Determine the [X, Y] coordinate at the center of the cell enclosing the given text.  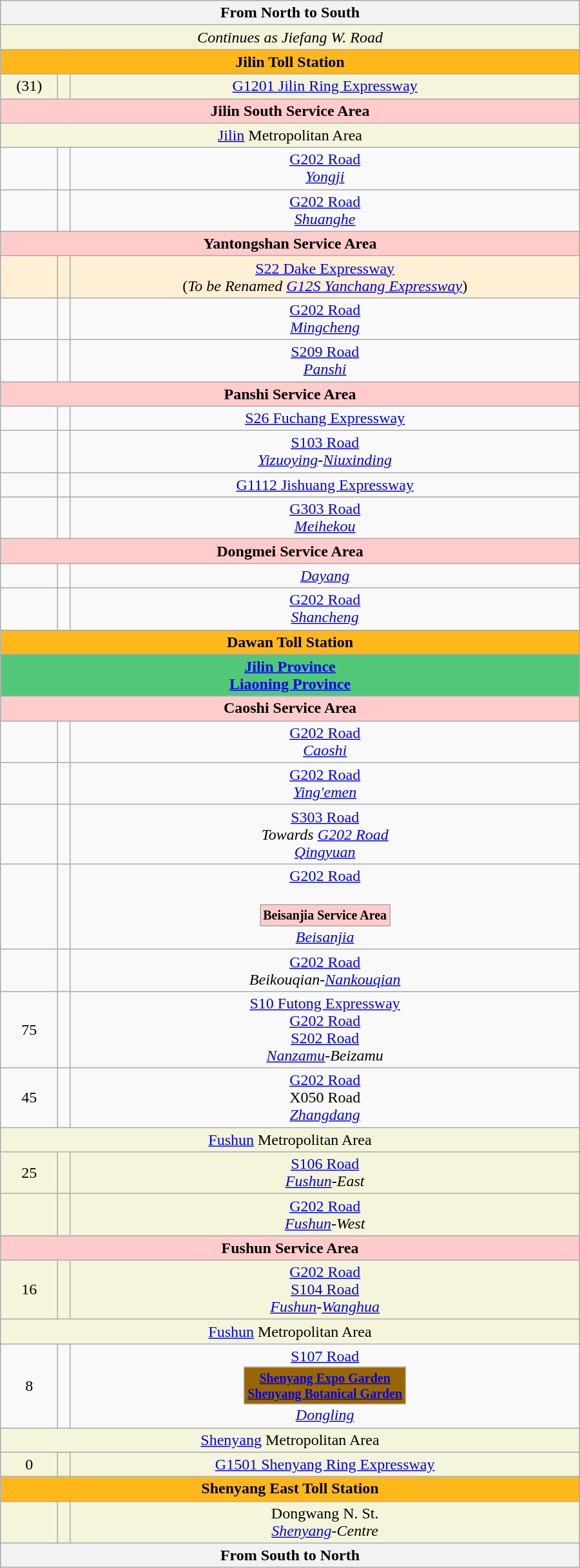
Dongmei Service Area [290, 551]
G202 Road X050 RoadZhangdang [325, 1098]
Fushun Service Area [290, 1248]
Jilin Toll Station [290, 62]
S22 Dake Expressway(To be Renamed G12S Yanchang Expressway) [325, 277]
Jilin Metropolitan Area [290, 135]
S103 RoadYizuoying-Niuxinding [325, 452]
Dayang [325, 576]
Panshi Service Area [290, 393]
Jilin Province Liaoning Province [290, 675]
G202 RoadBeikouqian-Nankouqian [325, 970]
Shenyang East Toll Station [290, 1489]
Shenyang Metropolitan Area [290, 1440]
45 [30, 1098]
S303 RoadTowards G202 RoadQingyuan [325, 834]
8 [30, 1386]
G1112 Jishuang Expressway [325, 485]
G202 Road Beisanjia Service Area Beisanjia [325, 907]
16 [30, 1290]
S209 RoadPanshi [325, 361]
Caoshi Service Area [290, 708]
(31) [30, 86]
Jilin South Service Area [290, 111]
G1201 Jilin Ring Expressway [325, 86]
Dawan Toll Station [290, 642]
S10 Futong Expressway G202 Road S202 RoadNanzamu-Beizamu [325, 1029]
S106 RoadFushun-East [325, 1173]
G202 RoadYing'emen [325, 783]
Dongwang N. St.Shenyang-Centre [325, 1522]
0 [30, 1464]
25 [30, 1173]
G202 Road S104 RoadFushun-Wanghua [325, 1290]
75 [30, 1029]
G202 RoadShancheng [325, 609]
From North to South [290, 13]
S26 Fuchang Expressway [325, 419]
G303 RoadMeihekou [325, 518]
Continues as Jiefang W. Road [290, 37]
G202 RoadYongji [325, 169]
S107 Road Shenyang Expo GardenShenyang Botanical Garden Dongling [325, 1386]
Beisanjia Service Area [325, 916]
Shenyang Expo GardenShenyang Botanical Garden [325, 1386]
G202 RoadShuanghe [325, 210]
Yantongshan Service Area [290, 243]
G1501 Shenyang Ring Expressway [325, 1464]
G202 RoadFushun-West [325, 1214]
G202 RoadCaoshi [325, 742]
G202 RoadMingcheng [325, 318]
From South to North [290, 1555]
